Identify which cell holds the provided text, then report its [x, y] central coordinate. 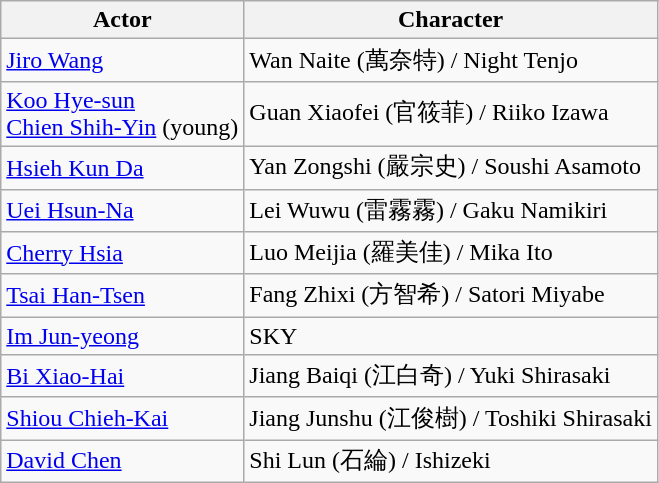
Luo Meijia (羅美佳) / Mika Ito [451, 254]
Shi Lun (石綸) / Ishizeki [451, 462]
Koo Hye-sunChien Shih-Yin (young) [122, 114]
Fang Zhixi (方智希) / Satori Miyabe [451, 296]
SKY [451, 336]
Actor [122, 20]
Shiou Chieh-Kai [122, 418]
Cherry Hsia [122, 254]
Jiang Junshu (江俊樹) / Toshiki Shirasaki [451, 418]
David Chen [122, 462]
Lei Wuwu (雷霧霧) / Gaku Namikiri [451, 210]
Yan Zongshi (嚴宗史) / Soushi Asamoto [451, 168]
Hsieh Kun Da [122, 168]
Bi Xiao-Hai [122, 376]
Im Jun-yeong [122, 336]
Wan Naite (萬奈特) / Night Tenjo [451, 60]
Uei Hsun-Na [122, 210]
Jiang Baiqi (江白奇) / Yuki Shirasaki [451, 376]
Character [451, 20]
Tsai Han-Tsen [122, 296]
Guan Xiaofei (官筱菲) / Riiko Izawa [451, 114]
Jiro Wang [122, 60]
